For the text-containing cell, return its midpoint in [X, Y] coordinate format. 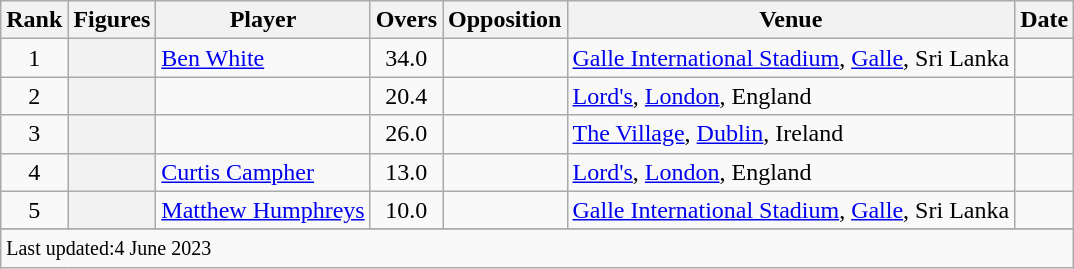
13.0 [406, 172]
Ben White [263, 58]
Venue [791, 20]
Date [1044, 20]
10.0 [406, 210]
Last updated:4 June 2023 [538, 248]
Rank [34, 20]
34.0 [406, 58]
2 [34, 96]
4 [34, 172]
5 [34, 210]
Overs [406, 20]
Curtis Campher [263, 172]
1 [34, 58]
Figures [112, 20]
20.4 [406, 96]
3 [34, 134]
Player [263, 20]
Opposition [505, 20]
The Village, Dublin, Ireland [791, 134]
26.0 [406, 134]
Matthew Humphreys [263, 210]
